Scan for the cell matching the given text and deliver its [x, y] coordinate at center. 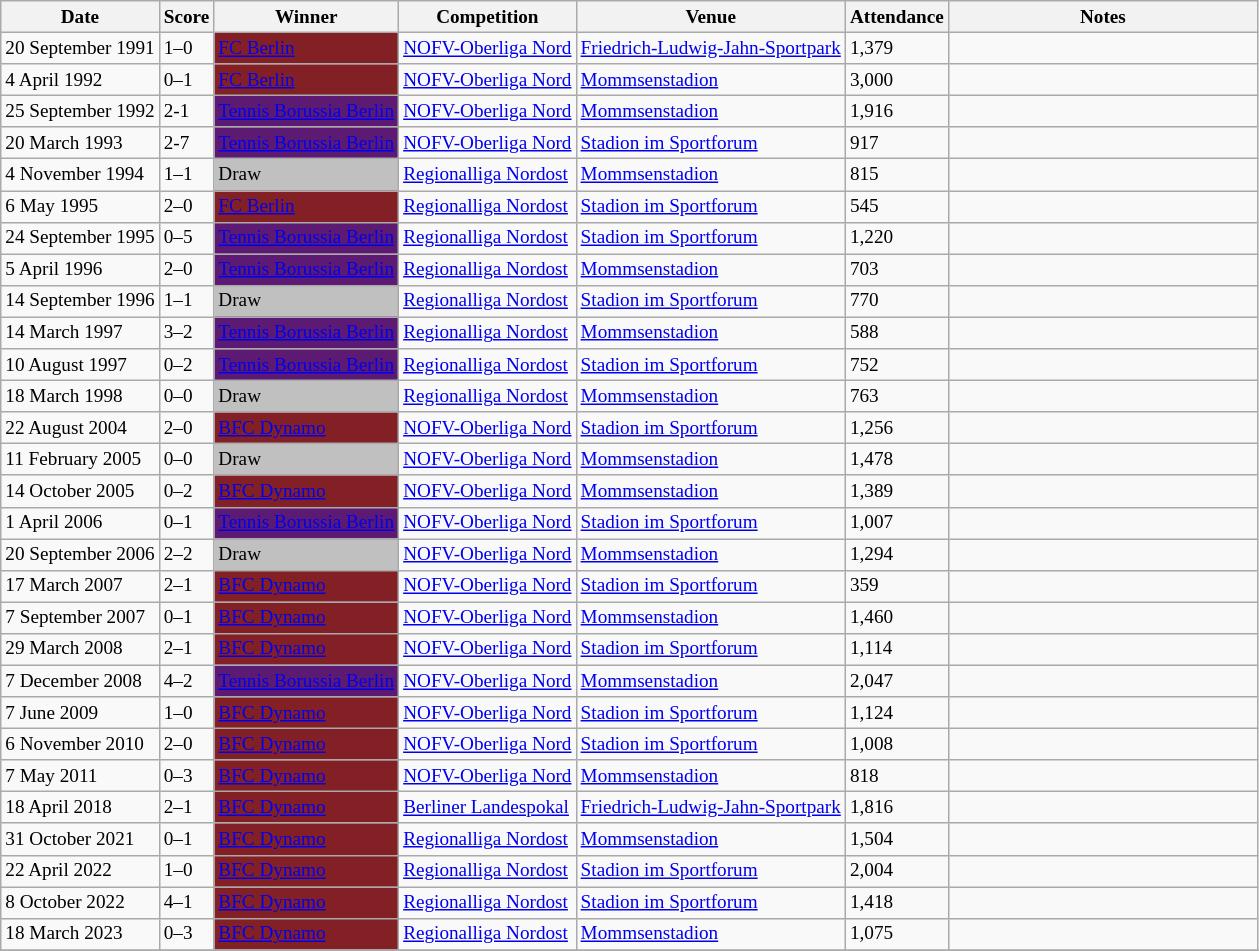
10 August 1997 [80, 365]
1,075 [896, 934]
703 [896, 270]
8 October 2022 [80, 902]
14 March 1997 [80, 333]
1,478 [896, 460]
7 December 2008 [80, 681]
Berliner Landespokal [488, 808]
1,124 [896, 713]
6 May 1995 [80, 206]
29 March 2008 [80, 649]
Date [80, 17]
Notes [1102, 17]
24 September 1995 [80, 238]
Venue [710, 17]
1,816 [896, 808]
1,220 [896, 238]
22 August 2004 [80, 428]
3–2 [186, 333]
1,916 [896, 111]
17 March 2007 [80, 586]
7 May 2011 [80, 776]
2,047 [896, 681]
2–2 [186, 554]
4 April 1992 [80, 80]
1,008 [896, 744]
2-1 [186, 111]
14 October 2005 [80, 491]
25 September 1992 [80, 111]
5 April 1996 [80, 270]
815 [896, 175]
20 September 1991 [80, 48]
18 March 2023 [80, 934]
20 March 1993 [80, 143]
545 [896, 206]
7 September 2007 [80, 618]
1,379 [896, 48]
4–2 [186, 681]
2,004 [896, 871]
1 April 2006 [80, 523]
6 November 2010 [80, 744]
0–5 [186, 238]
3,000 [896, 80]
4–1 [186, 902]
1,256 [896, 428]
22 April 2022 [80, 871]
1,007 [896, 523]
359 [896, 586]
917 [896, 143]
818 [896, 776]
763 [896, 396]
20 September 2006 [80, 554]
Attendance [896, 17]
11 February 2005 [80, 460]
588 [896, 333]
Score [186, 17]
18 April 2018 [80, 808]
Competition [488, 17]
752 [896, 365]
1,460 [896, 618]
Winner [306, 17]
18 March 1998 [80, 396]
2-7 [186, 143]
1,294 [896, 554]
1,114 [896, 649]
4 November 1994 [80, 175]
1,418 [896, 902]
1,504 [896, 839]
14 September 1996 [80, 301]
7 June 2009 [80, 713]
1,389 [896, 491]
770 [896, 301]
31 October 2021 [80, 839]
